Determine the (x, y) coordinate at the center of the cell enclosing the given text.  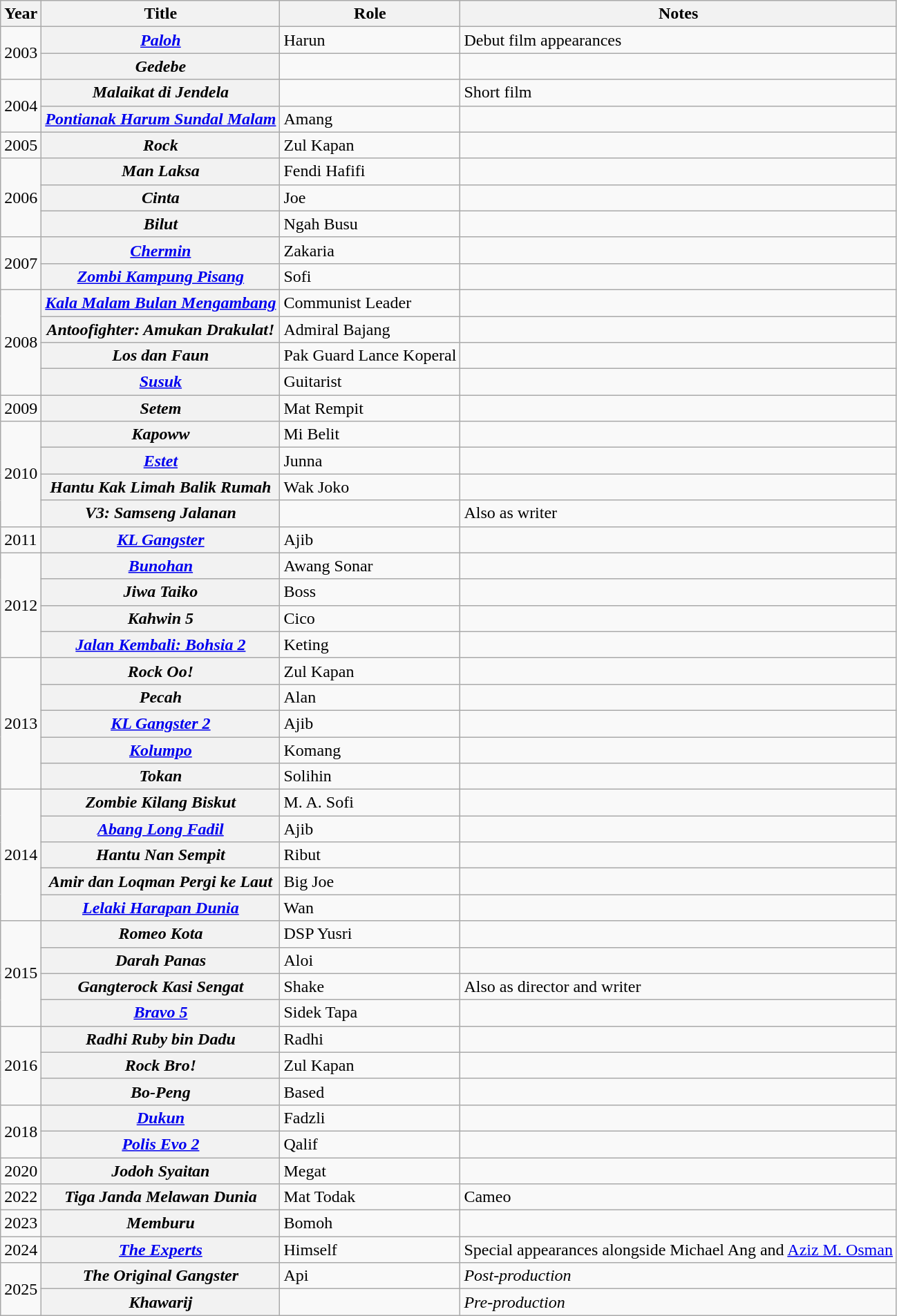
Lelaki Harapan Dunia (160, 908)
Pontianak Harum Sundal Malam (160, 119)
Also as director and writer (679, 986)
The Original Gangster (160, 1276)
2018 (21, 1131)
Jodoh Syaitan (160, 1171)
Big Joe (370, 881)
Komang (370, 750)
Admiral Bajang (370, 330)
Hantu Nan Sempit (160, 855)
Rock (160, 145)
Title (160, 14)
2022 (21, 1197)
The Experts (160, 1250)
Chermin (160, 250)
2003 (21, 53)
Gangterock Kasi Sengat (160, 986)
Short film (679, 93)
DSP Yusri (370, 934)
M. A. Sofi (370, 803)
Cico (370, 618)
Fendi Hafifi (370, 171)
2025 (21, 1289)
2006 (21, 198)
Harun (370, 40)
Paloh (160, 40)
2009 (21, 408)
2011 (21, 540)
2007 (21, 263)
Bo-Peng (160, 1091)
Qalif (370, 1144)
Gedebe (160, 66)
Kala Malam Bulan Mengambang (160, 303)
Boss (370, 592)
Keting (370, 645)
Also as writer (679, 513)
Rock Oo! (160, 671)
Kapoww (160, 435)
Awang Sonar (370, 566)
Man Laksa (160, 171)
Based (370, 1091)
Zakaria (370, 250)
Abang Long Fadil (160, 829)
Fadzli (370, 1118)
V3: Samseng Jalanan (160, 513)
Zombi Kampung Pisang (160, 276)
Guitarist (370, 382)
Radhi Ruby bin Dadu (160, 1039)
Ngah Busu (370, 224)
Zombie Kilang Biskut (160, 803)
Los dan Faun (160, 356)
2013 (21, 723)
Estet (160, 461)
Special appearances alongside Michael Ang and Aziz M. Osman (679, 1250)
Wak Joko (370, 487)
KL Gangster 2 (160, 723)
Sidek Tapa (370, 1013)
Amang (370, 119)
Post-production (679, 1276)
Antoofighter: Amukan Drakulat! (160, 330)
Tokan (160, 776)
Communist Leader (370, 303)
Aloi (370, 960)
Role (370, 14)
2015 (21, 973)
Kahwin 5 (160, 618)
Kolumpo (160, 750)
Himself (370, 1250)
Debut film appearances (679, 40)
Dukun (160, 1118)
Pak Guard Lance Koperal (370, 356)
Cinta (160, 198)
2010 (21, 474)
Sofi (370, 276)
Radhi (370, 1039)
Year (21, 14)
Joe (370, 198)
Rock Bro! (160, 1065)
Bravo 5 (160, 1013)
Khawarij (160, 1302)
Setem (160, 408)
Bomoh (370, 1223)
Cameo (679, 1197)
KL Gangster (160, 540)
Amir dan Loqman Pergi ke Laut (160, 881)
2004 (21, 106)
Susuk (160, 382)
Memburu (160, 1223)
2016 (21, 1065)
Mi Belit (370, 435)
Wan (370, 908)
Notes (679, 14)
2014 (21, 855)
Mat Rempit (370, 408)
2012 (21, 605)
Bilut (160, 224)
Shake (370, 986)
Pre-production (679, 1302)
Jalan Kembali: Bohsia 2 (160, 645)
Tiga Janda Melawan Dunia (160, 1197)
Hantu Kak Limah Balik Rumah (160, 487)
Megat (370, 1171)
Polis Evo 2 (160, 1144)
Junna (370, 461)
Darah Panas (160, 960)
Pecah (160, 697)
Mat Todak (370, 1197)
Romeo Kota (160, 934)
Jiwa Taiko (160, 592)
Bunohan (160, 566)
Malaikat di Jendela (160, 93)
Api (370, 1276)
2023 (21, 1223)
2024 (21, 1250)
Ribut (370, 855)
2008 (21, 342)
Solihin (370, 776)
Alan (370, 697)
2020 (21, 1171)
2005 (21, 145)
